Determine the (x, y) coordinate at the center of the cell enclosing the given text.  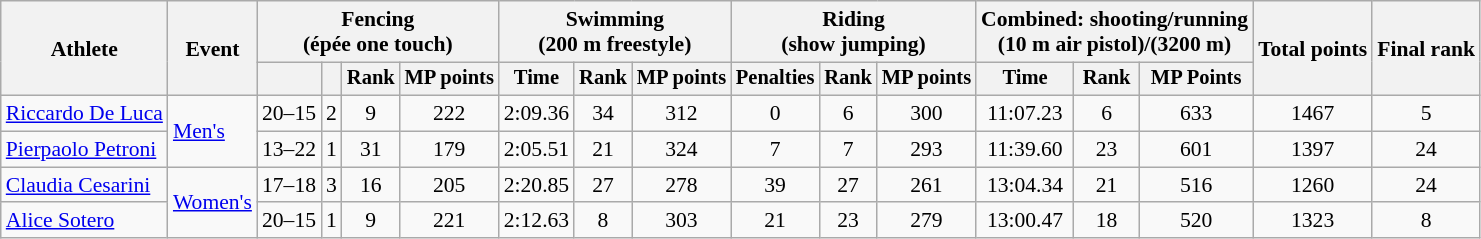
221 (450, 221)
13:00.47 (1025, 221)
222 (450, 114)
Riccardo De Luca (84, 114)
179 (450, 150)
2:20.85 (536, 185)
205 (450, 185)
2:05.51 (536, 150)
633 (1196, 114)
261 (926, 185)
11:39.60 (1025, 150)
13–22 (289, 150)
300 (926, 114)
2:12.63 (536, 221)
2 (332, 114)
Alice Sotero (84, 221)
278 (682, 185)
Event (212, 48)
31 (371, 150)
Combined: shooting/running(10 m air pistol)/(3200 m) (1114, 32)
Claudia Cesarini (84, 185)
MP Points (1196, 79)
17–18 (289, 185)
Women's (212, 202)
Pierpaolo Petroni (84, 150)
Men's (212, 132)
1260 (1312, 185)
Fencing(épée one touch) (378, 32)
312 (682, 114)
39 (775, 185)
516 (1196, 185)
Athlete (84, 48)
3 (332, 185)
Total points (1312, 48)
Penalties (775, 79)
18 (1106, 221)
324 (682, 150)
1467 (1312, 114)
293 (926, 150)
13:04.34 (1025, 185)
0 (775, 114)
11:07.23 (1025, 114)
5 (1426, 114)
601 (1196, 150)
279 (926, 221)
Final rank (1426, 48)
520 (1196, 221)
16 (371, 185)
Riding(show jumping) (854, 32)
2:09.36 (536, 114)
303 (682, 221)
1397 (1312, 150)
34 (603, 114)
1323 (1312, 221)
Swimming(200 m freestyle) (615, 32)
